Output the (X, Y) coordinate of the center of the cell containing the given text.  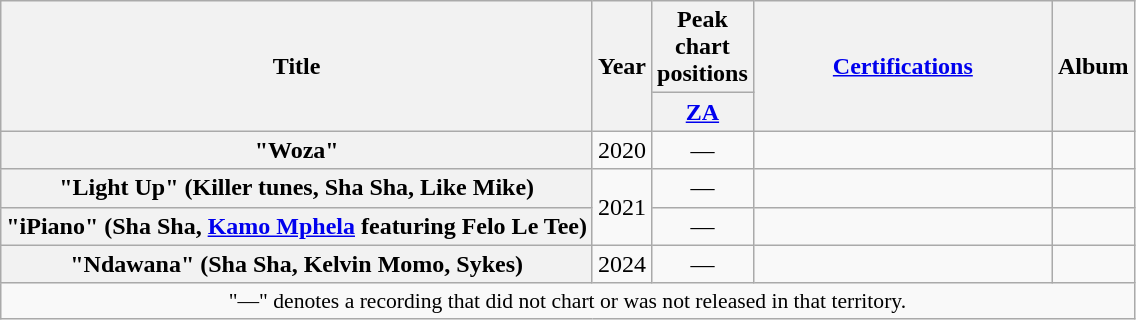
Title (297, 66)
Album (1093, 66)
Certifications (902, 66)
Year (622, 66)
2020 (622, 150)
"Woza" (297, 150)
ZA (703, 112)
"Ndawana" (Sha Sha, Kelvin Momo, Sykes) (297, 264)
2021 (622, 207)
"iPiano" (Sha Sha, Kamo Mphela featuring Felo Le Tee) (297, 226)
"—" denotes a recording that did not chart or was not released in that territory. (568, 301)
"Light Up" (Killer tunes, Sha Sha, Like Mike) (297, 188)
Peak chart positions (703, 47)
2024 (622, 264)
